Scan for the cell matching the given text and deliver its [x, y] coordinate at center. 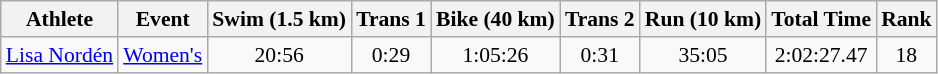
0:31 [600, 55]
Swim (1.5 km) [279, 19]
Event [162, 19]
35:05 [703, 55]
1:05:26 [496, 55]
Trans 2 [600, 19]
2:02:27.47 [821, 55]
Lisa Nordén [60, 55]
Women's [162, 55]
Trans 1 [391, 19]
Athlete [60, 19]
20:56 [279, 55]
Rank [906, 19]
Bike (40 km) [496, 19]
Total Time [821, 19]
18 [906, 55]
0:29 [391, 55]
Run (10 km) [703, 19]
